Identify which cell holds the provided text, then report its [x, y] central coordinate. 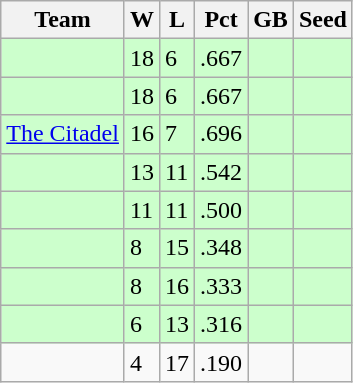
Seed [322, 20]
.348 [222, 248]
Pct [222, 20]
W [142, 20]
.696 [222, 134]
.500 [222, 210]
The Citadel [63, 134]
GB [271, 20]
.542 [222, 172]
.333 [222, 286]
.190 [222, 362]
17 [178, 362]
7 [178, 134]
4 [142, 362]
L [178, 20]
.316 [222, 324]
Team [63, 20]
15 [178, 248]
